Locate the cell with the specified text and output its (x, y) center coordinate. 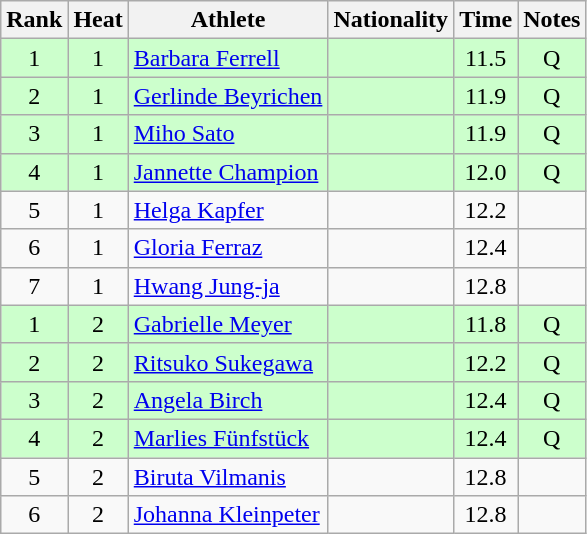
Marlies Fünfstück (228, 438)
Angela Birch (228, 400)
Jannette Champion (228, 172)
Helga Kapfer (228, 210)
Biruta Vilmanis (228, 477)
Gloria Ferraz (228, 248)
11.8 (486, 324)
Barbara Ferrell (228, 58)
12.0 (486, 172)
Notes (552, 20)
Nationality (391, 20)
Miho Sato (228, 134)
Gerlinde Beyrichen (228, 96)
Johanna Kleinpeter (228, 515)
7 (34, 286)
Heat (98, 20)
11.5 (486, 58)
Gabrielle Meyer (228, 324)
Hwang Jung-ja (228, 286)
Ritsuko Sukegawa (228, 362)
Time (486, 20)
Rank (34, 20)
Athlete (228, 20)
